Determine the [x, y] coordinate at the center of the cell enclosing the given text.  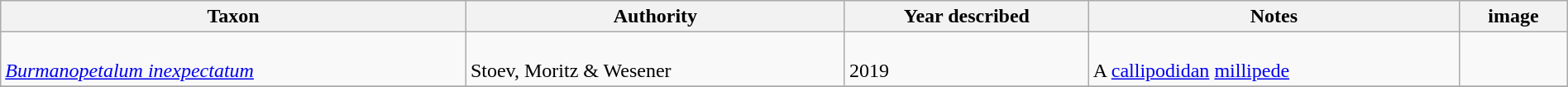
2019 [966, 60]
A callipodidan millipede [1274, 60]
Taxon [233, 17]
Stoev, Moritz & Wesener [655, 60]
Authority [655, 17]
Year described [966, 17]
Notes [1274, 17]
Burmanopetalum inexpectatum [233, 60]
image [1513, 17]
